Locate the cell with the specified text and output its (X, Y) center coordinate. 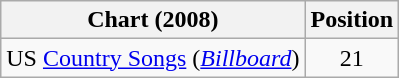
US Country Songs (Billboard) (153, 58)
Position (352, 20)
Chart (2008) (153, 20)
21 (352, 58)
